Search for the cell housing the specified text and yield its [x, y] center coordinate. 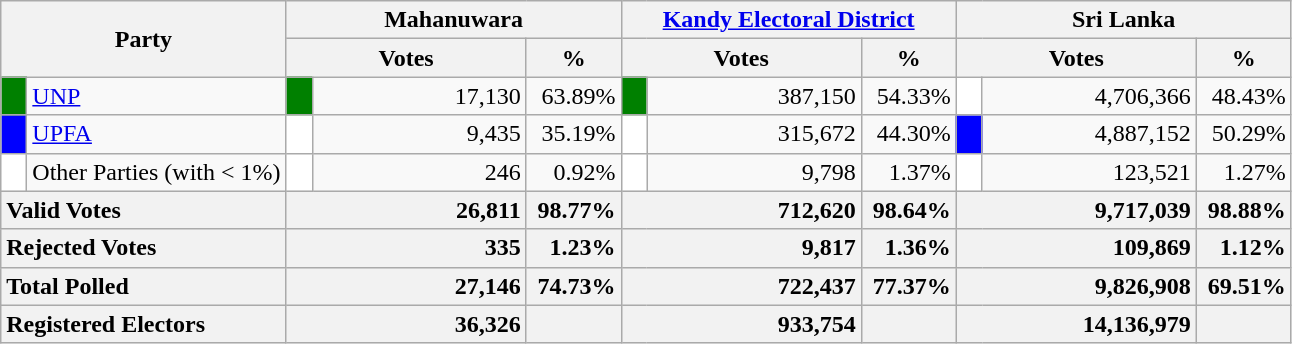
UPFA [156, 134]
17,130 [419, 96]
98.77% [574, 210]
Other Parties (with < 1%) [156, 172]
27,146 [406, 286]
335 [406, 248]
712,620 [741, 210]
123,521 [1089, 172]
Party [144, 39]
9,798 [754, 172]
1.12% [1244, 248]
4,887,152 [1089, 134]
1.37% [908, 172]
1.27% [1244, 172]
9,435 [419, 134]
9,717,039 [1076, 210]
1.23% [574, 248]
9,826,908 [1076, 286]
933,754 [741, 324]
387,150 [754, 96]
48.43% [1244, 96]
722,437 [741, 286]
50.29% [1244, 134]
Registered Electors [144, 324]
Mahanuwara [454, 20]
4,706,366 [1089, 96]
63.89% [574, 96]
35.19% [574, 134]
0.92% [574, 172]
98.64% [908, 210]
44.30% [908, 134]
Kandy Electoral District [788, 20]
77.37% [908, 286]
246 [419, 172]
9,817 [741, 248]
36,326 [406, 324]
26,811 [406, 210]
Sri Lanka [1124, 20]
54.33% [908, 96]
69.51% [1244, 286]
109,869 [1076, 248]
UNP [156, 96]
Rejected Votes [144, 248]
74.73% [574, 286]
315,672 [754, 134]
Valid Votes [144, 210]
1.36% [908, 248]
Total Polled [144, 286]
14,136,979 [1076, 324]
98.88% [1244, 210]
